For the text-containing cell, return its midpoint in [X, Y] coordinate format. 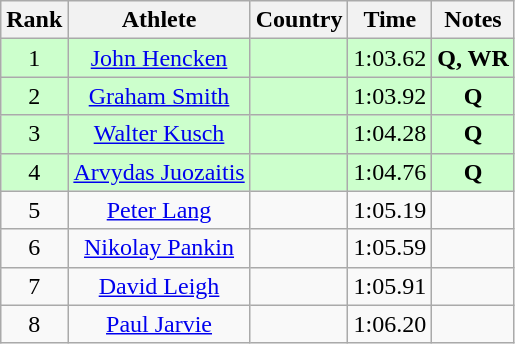
Arvydas Juozaitis [159, 172]
1:05.19 [390, 210]
6 [34, 248]
David Leigh [159, 286]
5 [34, 210]
Rank [34, 20]
1:06.20 [390, 324]
7 [34, 286]
1:03.92 [390, 96]
1:04.28 [390, 134]
Walter Kusch [159, 134]
Time [390, 20]
Country [299, 20]
Notes [474, 20]
2 [34, 96]
Nikolay Pankin [159, 248]
1:03.62 [390, 58]
Paul Jarvie [159, 324]
John Hencken [159, 58]
8 [34, 324]
1:05.59 [390, 248]
Graham Smith [159, 96]
Athlete [159, 20]
3 [34, 134]
Peter Lang [159, 210]
1:04.76 [390, 172]
4 [34, 172]
Q, WR [474, 58]
1:05.91 [390, 286]
1 [34, 58]
